Capture the cell that displays the provided text and extract its [x, y] central coordinate. 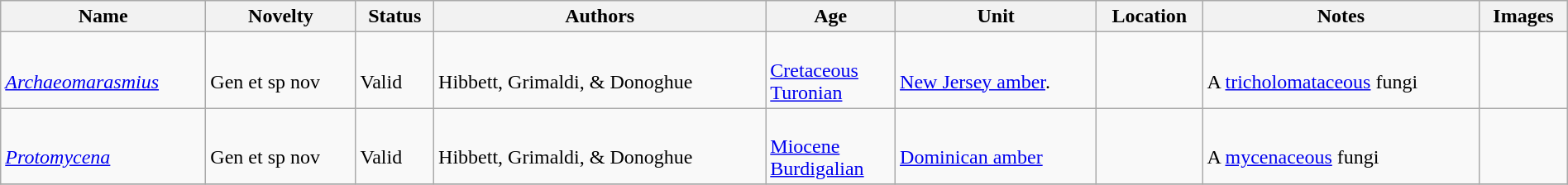
Location [1150, 17]
Status [395, 17]
Dominican amber [996, 146]
A mycenaceous fungi [1341, 146]
Unit [996, 17]
Novelty [281, 17]
Images [1523, 17]
CretaceousTuronian [830, 70]
Protomycena [103, 146]
Archaeomarasmius [103, 70]
Notes [1341, 17]
Name [103, 17]
Age [830, 17]
MioceneBurdigalian [830, 146]
New Jersey amber. [996, 70]
Authors [600, 17]
A tricholomataceous fungi [1341, 70]
